Locate the cell with the specified text and output its [X, Y] center coordinate. 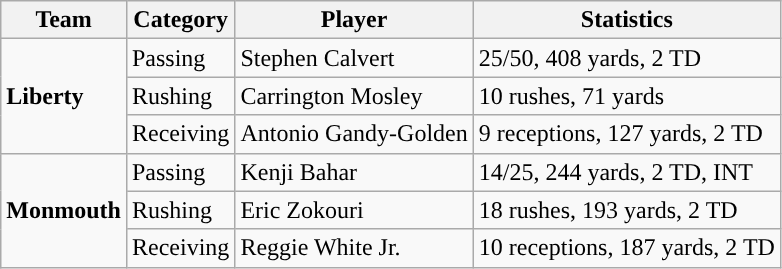
Statistics [626, 20]
Kenji Bahar [354, 172]
Carrington Mosley [354, 96]
Antonio Gandy-Golden [354, 134]
Category [180, 20]
Stephen Calvert [354, 58]
9 receptions, 127 yards, 2 TD [626, 134]
Eric Zokouri [354, 210]
Player [354, 20]
Reggie White Jr. [354, 248]
14/25, 244 yards, 2 TD, INT [626, 172]
Team [64, 20]
25/50, 408 yards, 2 TD [626, 58]
18 rushes, 193 yards, 2 TD [626, 210]
Liberty [64, 96]
10 rushes, 71 yards [626, 96]
10 receptions, 187 yards, 2 TD [626, 248]
Monmouth [64, 210]
